Return the (x, y) coordinate for the center point of the cell that contains the specified text.  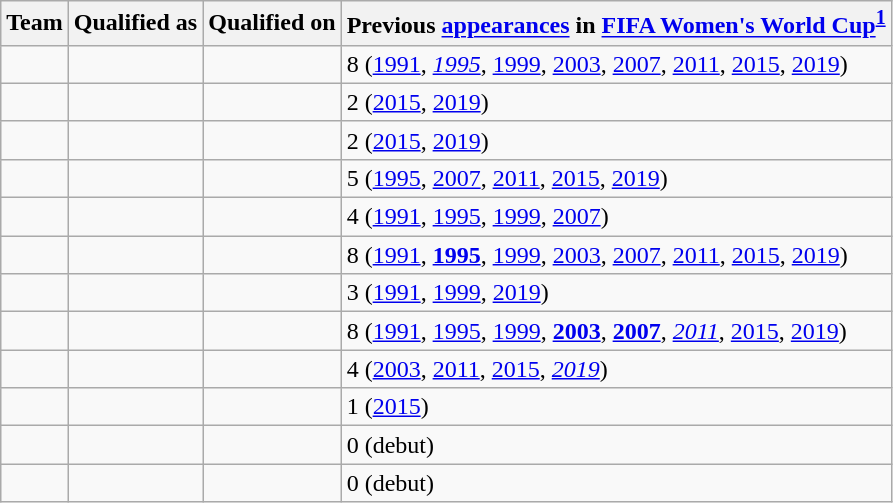
5 (1995, 2007, 2011, 2015, 2019) (616, 178)
Qualified on (272, 24)
Qualified as (135, 24)
Team (35, 24)
4 (2003, 2011, 2015, 2019) (616, 369)
3 (1991, 1999, 2019) (616, 293)
1 (2015) (616, 407)
4 (1991, 1995, 1999, 2007) (616, 217)
Previous appearances in FIFA Women's World Cup1 (616, 24)
